Find where the given text appears and provide that cell's center as [X, Y] coordinate. 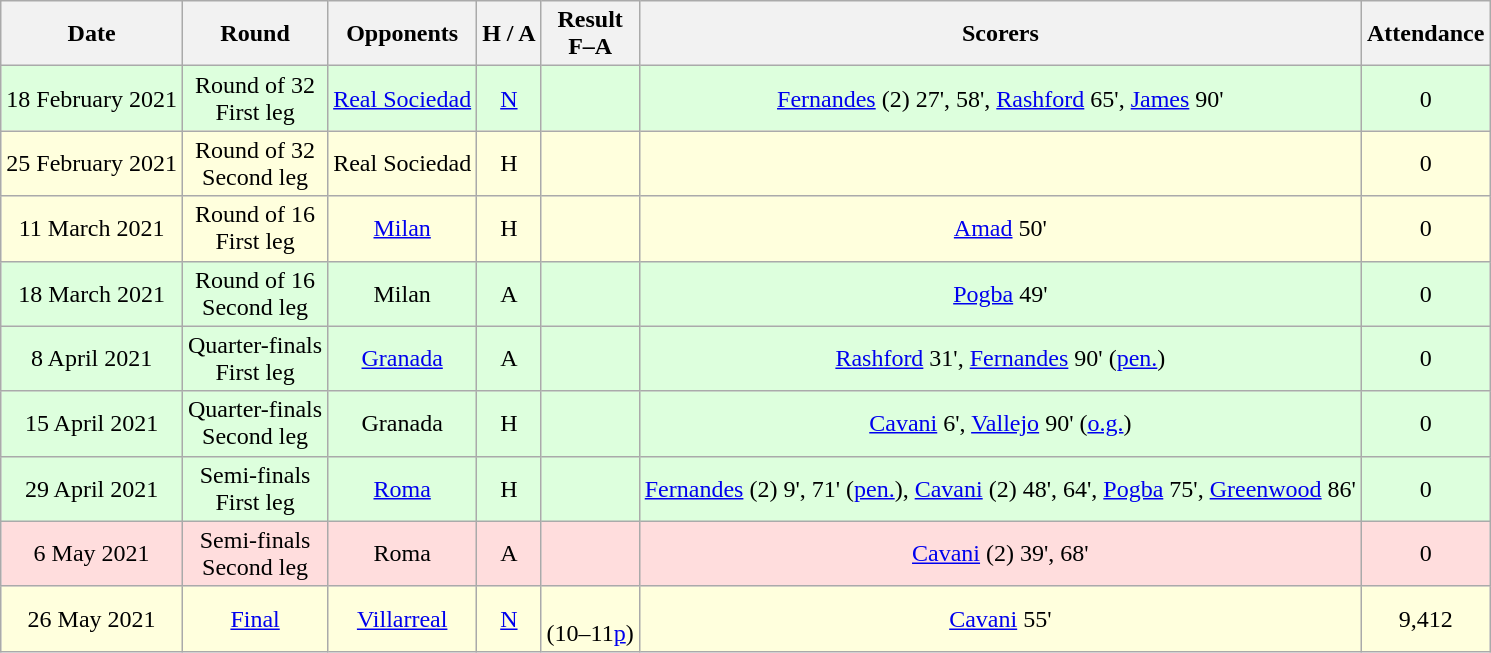
18 March 2021 [92, 294]
Cavani (2) 39', 68' [1000, 554]
9,412 [1425, 618]
Amad 50' [1000, 228]
Final [254, 618]
11 March 2021 [92, 228]
Round of 16First leg [254, 228]
Rashford 31', Fernandes 90' (pen.) [1000, 358]
Round of 32Second leg [254, 164]
29 April 2021 [92, 488]
Round of 16Second leg [254, 294]
Cavani 55' [1000, 618]
18 February 2021 [92, 98]
8 April 2021 [92, 358]
Scorers [1000, 34]
H / A [509, 34]
Cavani 6', Vallejo 90' (o.g.) [1000, 424]
Date [92, 34]
(10–11p) [590, 618]
Semi-finalsFirst leg [254, 488]
25 February 2021 [92, 164]
Semi-finalsSecond leg [254, 554]
Round of 32First leg [254, 98]
Fernandes (2) 27', 58', Rashford 65', James 90' [1000, 98]
6 May 2021 [92, 554]
Round [254, 34]
Attendance [1425, 34]
Quarter-finalsSecond leg [254, 424]
15 April 2021 [92, 424]
Opponents [402, 34]
Villarreal [402, 618]
Fernandes (2) 9', 71' (pen.), Cavani (2) 48', 64', Pogba 75', Greenwood 86' [1000, 488]
Quarter-finalsFirst leg [254, 358]
Pogba 49' [1000, 294]
26 May 2021 [92, 618]
ResultF–A [590, 34]
